Output the (X, Y) coordinate of the center of the cell containing the given text.  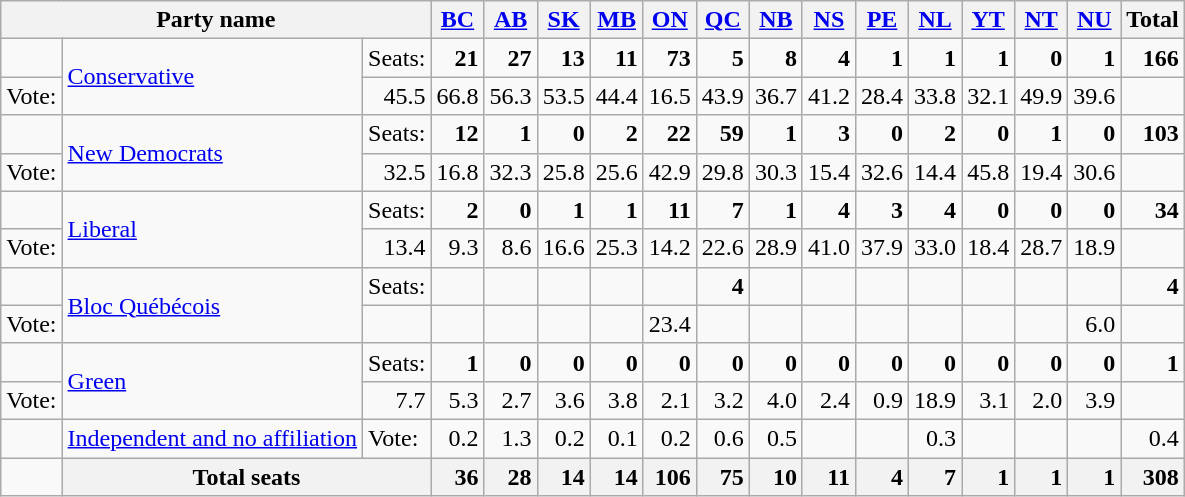
Independent and no affiliation (212, 438)
166 (1153, 58)
14.2 (670, 248)
SK (564, 20)
9.3 (458, 248)
53.5 (564, 96)
32.3 (510, 172)
Green (212, 381)
22 (670, 134)
13.4 (397, 248)
75 (722, 477)
1.3 (510, 438)
AB (510, 20)
NS (828, 20)
12 (458, 134)
2.0 (1042, 400)
2.4 (828, 400)
3.9 (1094, 400)
NL (936, 20)
25.3 (616, 248)
33.0 (936, 248)
37.9 (882, 248)
34 (1153, 210)
ON (670, 20)
29.8 (722, 172)
Total (1153, 20)
BC (458, 20)
7.7 (397, 400)
33.8 (936, 96)
QC (722, 20)
18.4 (988, 248)
30.6 (1094, 172)
36.7 (776, 96)
0.5 (776, 438)
2.7 (510, 400)
30.3 (776, 172)
66.8 (458, 96)
43.9 (722, 96)
0.3 (936, 438)
25.6 (616, 172)
YT (988, 20)
3.6 (564, 400)
36 (458, 477)
NU (1094, 20)
0.4 (1153, 438)
32.5 (397, 172)
MB (616, 20)
Total seats (246, 477)
4.0 (776, 400)
15.4 (828, 172)
3.1 (988, 400)
Party name (216, 20)
13 (564, 58)
Liberal (212, 229)
2.1 (670, 400)
PE (882, 20)
19.4 (1042, 172)
28 (510, 477)
8.6 (510, 248)
45.8 (988, 172)
32.1 (988, 96)
73 (670, 58)
28.4 (882, 96)
25.8 (564, 172)
106 (670, 477)
Bloc Québécois (212, 305)
16.6 (564, 248)
23.4 (670, 324)
16.5 (670, 96)
21 (458, 58)
3.2 (722, 400)
22.6 (722, 248)
28.9 (776, 248)
59 (722, 134)
NB (776, 20)
39.6 (1094, 96)
42.9 (670, 172)
103 (1153, 134)
5 (722, 58)
0.6 (722, 438)
16.8 (458, 172)
56.3 (510, 96)
NT (1042, 20)
14.4 (936, 172)
41.0 (828, 248)
28.7 (1042, 248)
0.9 (882, 400)
308 (1153, 477)
0.1 (616, 438)
41.2 (828, 96)
6.0 (1094, 324)
49.9 (1042, 96)
8 (776, 58)
27 (510, 58)
32.6 (882, 172)
5.3 (458, 400)
45.5 (397, 96)
Conservative (212, 77)
10 (776, 477)
44.4 (616, 96)
3.8 (616, 400)
New Democrats (212, 153)
